Return the [X, Y] coordinate for the center point of the cell that contains the specified text.  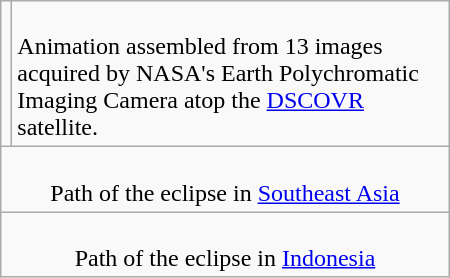
Path of the eclipse in Indonesia [225, 244]
Path of the eclipse in Southeast Asia [225, 180]
Animation assembled from 13 images acquired by NASA's Earth Polychromatic Imaging Camera atop the DSCOVR satellite. [230, 74]
